Return [x, y] of the center of cell containing provided text 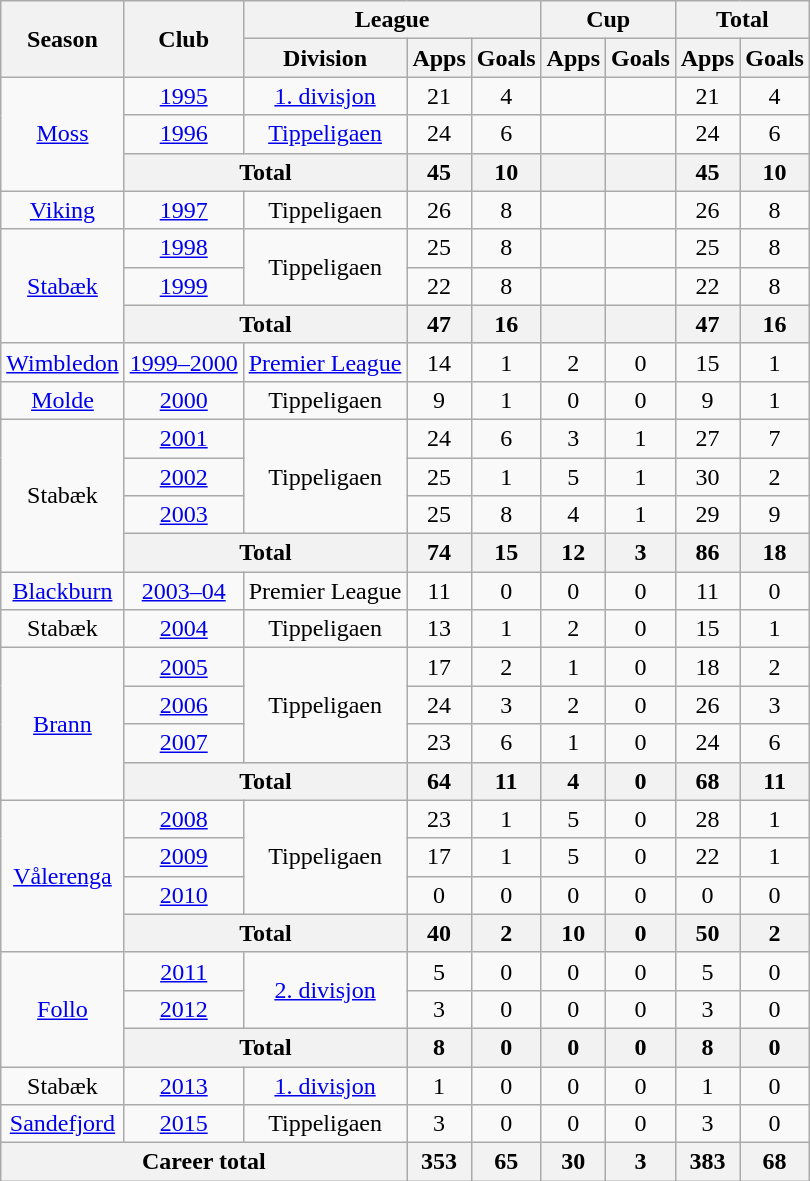
Wimbledon [62, 362]
383 [707, 1162]
2006 [184, 705]
86 [707, 553]
2012 [184, 1009]
Follo [62, 1009]
2. divisjon [325, 990]
50 [707, 933]
353 [439, 1162]
2013 [184, 1085]
2004 [184, 629]
Moss [62, 134]
29 [707, 515]
65 [506, 1162]
2009 [184, 857]
1998 [184, 248]
2002 [184, 477]
Career total [204, 1162]
2011 [184, 971]
2007 [184, 743]
27 [707, 438]
28 [707, 819]
League [392, 20]
13 [439, 629]
2003 [184, 515]
Club [184, 39]
7 [775, 438]
64 [439, 781]
40 [439, 933]
Sandefjord [62, 1124]
Blackburn [62, 591]
1996 [184, 134]
Cup [608, 20]
2000 [184, 400]
1999–2000 [184, 362]
Vålerenga [62, 876]
Division [325, 58]
2001 [184, 438]
2008 [184, 819]
14 [439, 362]
Viking [62, 210]
Brann [62, 724]
74 [439, 553]
2005 [184, 667]
1999 [184, 286]
2010 [184, 895]
2003–04 [184, 591]
1995 [184, 96]
1997 [184, 210]
12 [573, 553]
Molde [62, 400]
Season [62, 39]
2015 [184, 1124]
